Identify which cell holds the provided text, then report its (x, y) central coordinate. 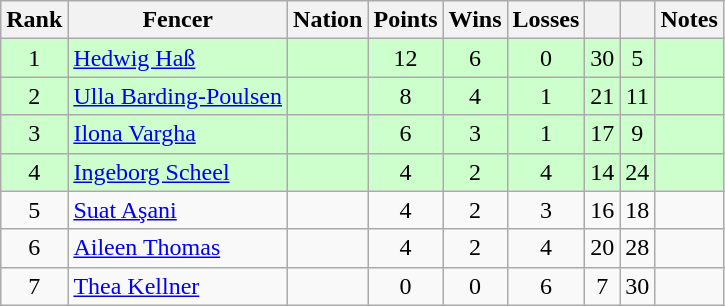
21 (602, 96)
Ulla Barding-Poulsen (178, 96)
Nation (328, 20)
Ingeborg Scheel (178, 172)
Notes (689, 20)
Hedwig Haß (178, 58)
Wins (475, 20)
11 (638, 96)
8 (406, 96)
16 (602, 210)
14 (602, 172)
Aileen Thomas (178, 248)
17 (602, 134)
28 (638, 248)
Fencer (178, 20)
Thea Kellner (178, 286)
12 (406, 58)
Points (406, 20)
18 (638, 210)
Ilona Vargha (178, 134)
Losses (546, 20)
20 (602, 248)
9 (638, 134)
Rank (34, 20)
Suat Aşani (178, 210)
24 (638, 172)
